Find where the given text appears and provide that cell's center as (x, y) coordinate. 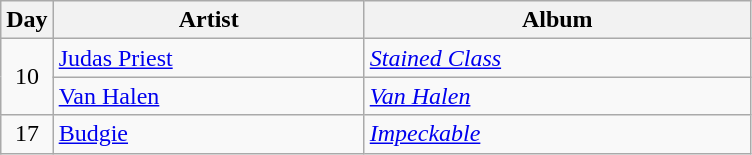
Artist (208, 20)
Budgie (208, 134)
10 (27, 77)
17 (27, 134)
Impeckable (557, 134)
Album (557, 20)
Day (27, 20)
Judas Priest (208, 58)
Stained Class (557, 58)
